Provide the [x, y] coordinate of the cell's center where the given text is located.  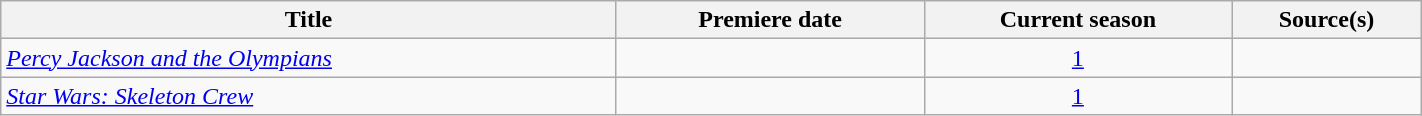
Percy Jackson and the Olympians [309, 58]
Source(s) [1327, 20]
Premiere date [770, 20]
Star Wars: Skeleton Crew [309, 96]
Title [309, 20]
Current season [1078, 20]
